Find where the given text appears and provide that cell's center as (X, Y) coordinate. 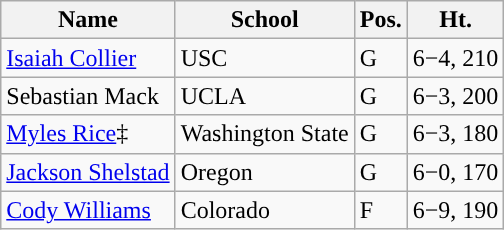
6−4, 210 (456, 58)
F (380, 210)
Ht. (456, 20)
Cody Williams (88, 210)
Jackson Shelstad (88, 172)
Washington State (264, 134)
6−3, 200 (456, 96)
Pos. (380, 20)
Name (88, 20)
School (264, 20)
6−0, 170 (456, 172)
Isaiah Collier (88, 58)
Oregon (264, 172)
6−3, 180 (456, 134)
6−9, 190 (456, 210)
UCLA (264, 96)
Colorado (264, 210)
Sebastian Mack (88, 96)
Myles Rice‡ (88, 134)
USC (264, 58)
